From the cell containing the given text, extract its center point as [X, Y] coordinate. 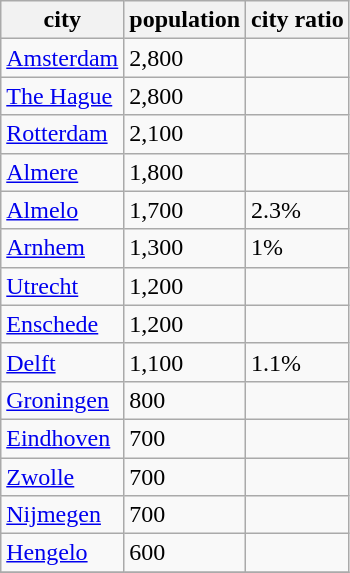
1% [298, 248]
Rotterdam [62, 134]
Arnhem [62, 248]
2,100 [185, 134]
600 [185, 553]
Eindhoven [62, 438]
800 [185, 400]
Amsterdam [62, 58]
Zwolle [62, 477]
1,800 [185, 172]
The Hague [62, 96]
Almelo [62, 210]
2.3% [298, 210]
1,700 [185, 210]
1.1% [298, 362]
1,100 [185, 362]
Utrecht [62, 286]
Hengelo [62, 553]
Groningen [62, 400]
Delft [62, 362]
Enschede [62, 324]
city ratio [298, 20]
Almere [62, 172]
city [62, 20]
Nijmegen [62, 515]
population [185, 20]
1,300 [185, 248]
